Identify which cell holds the provided text, then report its (X, Y) central coordinate. 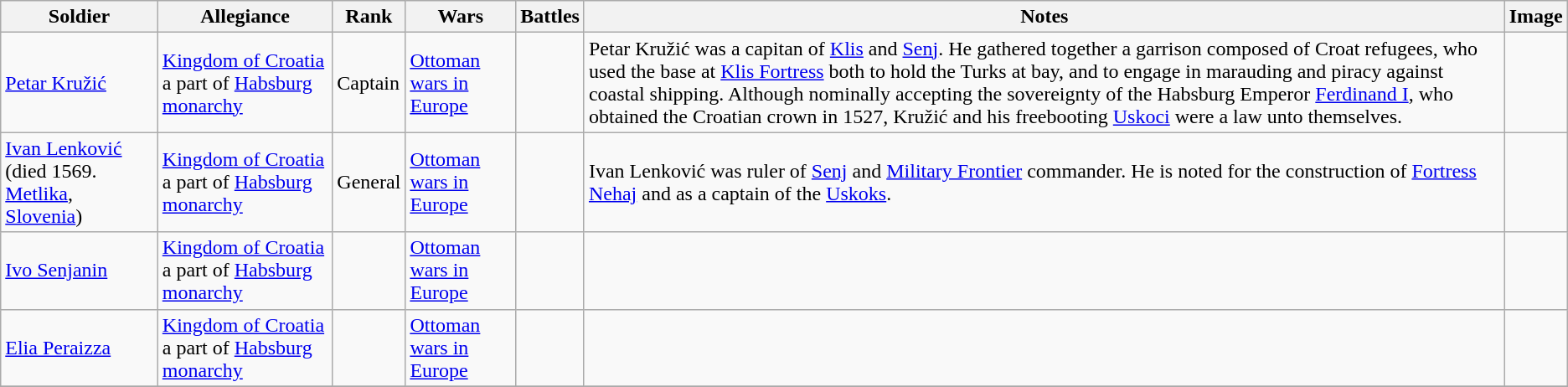
Ivo Senjanin (80, 271)
Soldier (80, 17)
Allegiance (245, 17)
Notes (1044, 17)
Rank (369, 17)
Ivan Lenković (died 1569. Metlika, Slovenia) (80, 183)
Wars (461, 17)
Ivan Lenković was ruler of Senj and Military Frontier commander. He is noted for the construction of Fortress Nehaj and as a captain of the Uskoks. (1044, 183)
Image (1536, 17)
Petar Kružić (80, 82)
Captain (369, 82)
Battles (550, 17)
General (369, 183)
Elia Peraizza (80, 348)
